Determine the (x, y) coordinate at the center of the cell enclosing the given text.  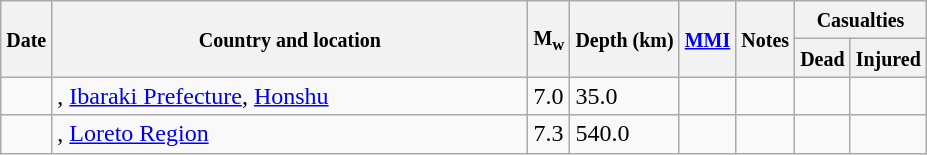
Mw (549, 39)
Injured (888, 58)
Date (26, 39)
Dead (823, 58)
MMI (708, 39)
Casualties (861, 20)
Country and location (290, 39)
7.3 (549, 134)
7.0 (549, 96)
35.0 (624, 96)
, Ibaraki Prefecture, Honshu (290, 96)
Notes (766, 39)
Depth (km) (624, 39)
540.0 (624, 134)
, Loreto Region (290, 134)
